For the text-containing cell, return its midpoint in [x, y] coordinate format. 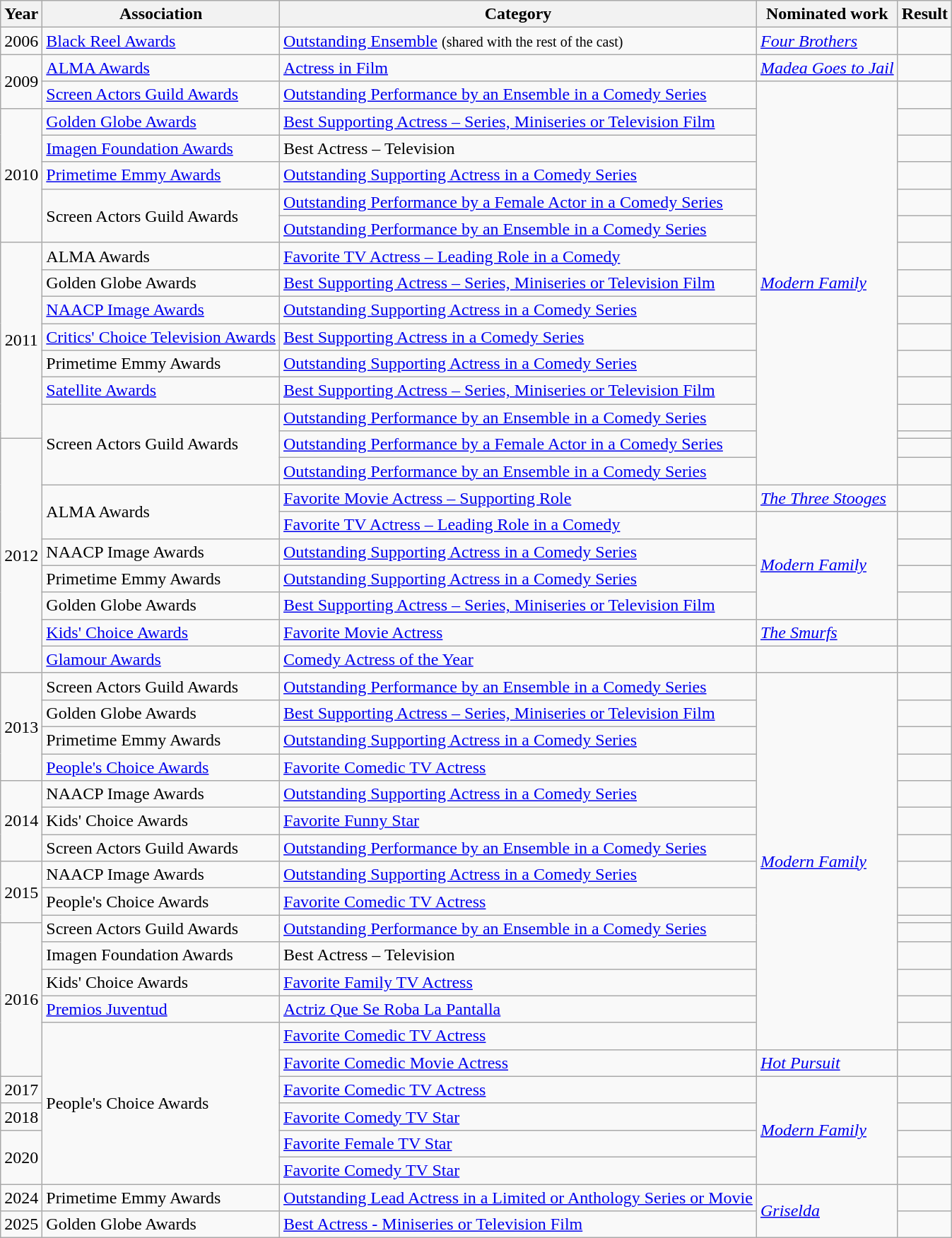
Best Actress - Miniseries or Television Film [519, 1225]
Satellite Awards [161, 391]
Outstanding Ensemble (shared with the rest of the cast) [519, 41]
Favorite Female TV Star [519, 1143]
Four Brothers [827, 41]
Association [161, 14]
Griselda [827, 1211]
Favorite Comedic Movie Actress [519, 1063]
Nominated work [827, 14]
Category [519, 14]
2015 [21, 892]
Black Reel Awards [161, 41]
Result [924, 14]
Favorite Funny Star [519, 821]
2013 [21, 726]
Premios Juventud [161, 1009]
Favorite Family TV Actress [519, 982]
Critics' Choice Television Awards [161, 337]
2010 [21, 175]
Best Supporting Actress in a Comedy Series [519, 337]
Favorite Movie Actress – Supporting Role [519, 498]
Year [21, 14]
2012 [21, 556]
2016 [21, 999]
Actriz Que Se Roba La Pantalla [519, 1009]
Outstanding Lead Actress in a Limited or Anthology Series or Movie [519, 1198]
The Three Stooges [827, 498]
2009 [21, 81]
Madea Goes to Jail [827, 68]
2017 [21, 1090]
2014 [21, 821]
Comedy Actress of the Year [519, 659]
Favorite Movie Actress [519, 632]
Glamour Awards [161, 659]
2024 [21, 1198]
2018 [21, 1116]
2011 [21, 341]
2025 [21, 1225]
2020 [21, 1157]
2006 [21, 41]
Actress in Film [519, 68]
Hot Pursuit [827, 1063]
The Smurfs [827, 632]
